Determine the [x, y] coordinate at the center of the cell enclosing the given text.  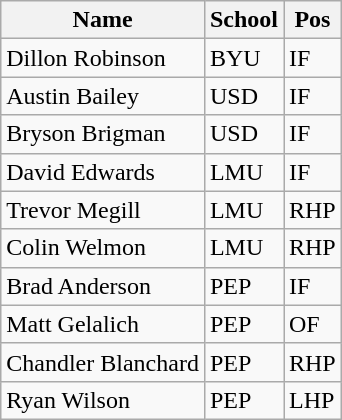
School [244, 20]
Pos [313, 20]
Bryson Brigman [103, 134]
LHP [313, 400]
BYU [244, 58]
OF [313, 324]
Ryan Wilson [103, 400]
Brad Anderson [103, 286]
David Edwards [103, 172]
Trevor Megill [103, 210]
Colin Welmon [103, 248]
Dillon Robinson [103, 58]
Chandler Blanchard [103, 362]
Austin Bailey [103, 96]
Matt Gelalich [103, 324]
Name [103, 20]
